Search for the cell housing the specified text and yield its [x, y] center coordinate. 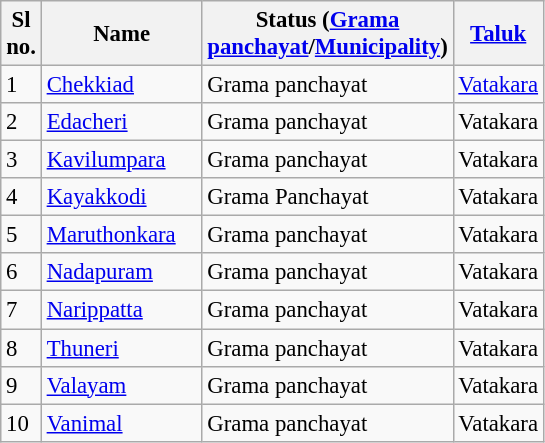
3 [22, 160]
Grama Panchayat [328, 197]
Valayam [122, 385]
9 [22, 385]
1 [22, 85]
Kayakkodi [122, 197]
Chekkiad [122, 85]
6 [22, 273]
Nadapuram [122, 273]
10 [22, 423]
Edacheri [122, 122]
7 [22, 310]
Status (Grama panchayat/Municipality) [328, 34]
Taluk [498, 34]
Maruthonkara [122, 235]
Sl no. [22, 34]
Thuneri [122, 348]
5 [22, 235]
8 [22, 348]
2 [22, 122]
Kavilumpara [122, 160]
Name [122, 34]
Narippatta [122, 310]
Vanimal [122, 423]
4 [22, 197]
